Search for the cell housing the specified text and yield its [x, y] center coordinate. 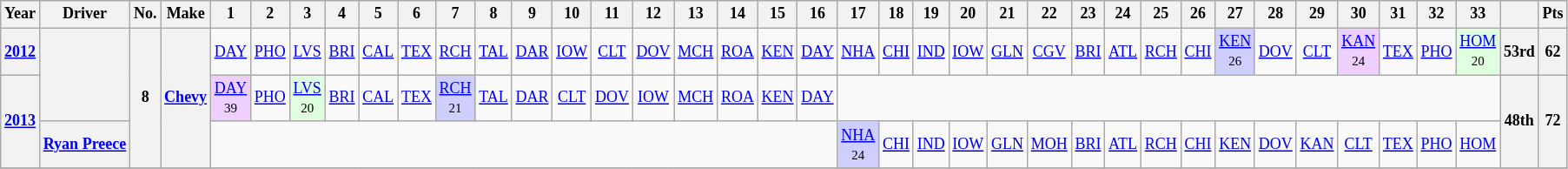
30 [1359, 14]
Make [186, 14]
RCH21 [455, 98]
72 [1553, 122]
24 [1123, 14]
11 [612, 14]
15 [777, 14]
Chevy [186, 98]
6 [417, 14]
31 [1398, 14]
27 [1235, 14]
16 [817, 14]
33 [1479, 14]
13 [696, 14]
KAN [1317, 145]
17 [858, 14]
3 [308, 14]
No. [146, 14]
5 [379, 14]
48th [1520, 122]
23 [1088, 14]
NHA [858, 51]
KEN26 [1235, 51]
HOM20 [1479, 51]
20 [968, 14]
DAY39 [230, 98]
22 [1049, 14]
NHA24 [858, 145]
KAN24 [1359, 51]
2013 [21, 122]
26 [1198, 14]
32 [1437, 14]
LVS20 [308, 98]
19 [931, 14]
25 [1161, 14]
MOH [1049, 145]
18 [896, 14]
2 [269, 14]
9 [532, 14]
LVS [308, 51]
10 [572, 14]
12 [653, 14]
7 [455, 14]
29 [1317, 14]
Driver [84, 14]
CGV [1049, 51]
62 [1553, 51]
HOM [1479, 145]
4 [342, 14]
Pts [1553, 14]
Year [21, 14]
1 [230, 14]
28 [1275, 14]
53rd [1520, 51]
Ryan Preece [84, 145]
14 [738, 14]
21 [1008, 14]
2012 [21, 51]
